Return the (X, Y) coordinate for the center point of the cell that contains the specified text.  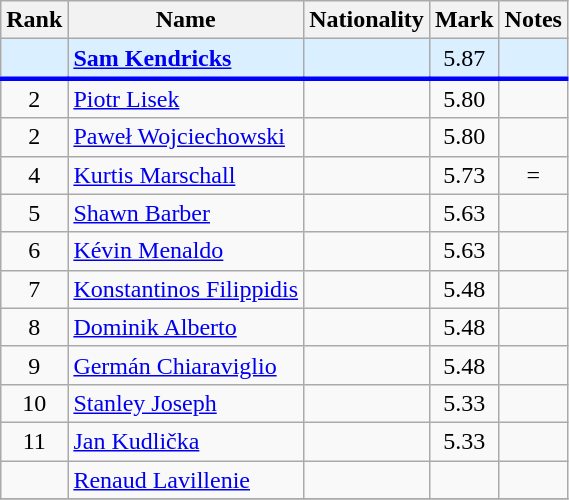
Germán Chiaraviglio (186, 365)
5.87 (464, 59)
Notes (533, 20)
Kévin Menaldo (186, 251)
6 (34, 251)
8 (34, 327)
5 (34, 213)
Paweł Wojciechowski (186, 137)
Piotr Lisek (186, 98)
9 (34, 365)
Jan Kudlička (186, 441)
7 (34, 289)
Name (186, 20)
= (533, 175)
Sam Kendricks (186, 59)
Renaud Lavillenie (186, 479)
Dominik Alberto (186, 327)
Mark (464, 20)
Rank (34, 20)
11 (34, 441)
Konstantinos Filippidis (186, 289)
Nationality (367, 20)
4 (34, 175)
5.73 (464, 175)
Shawn Barber (186, 213)
Kurtis Marschall (186, 175)
Stanley Joseph (186, 403)
10 (34, 403)
